Determine the [X, Y] coordinate at the center of the cell enclosing the given text.  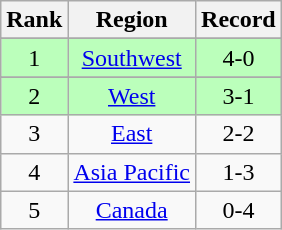
2-2 [239, 134]
0-4 [239, 210]
1-3 [239, 172]
Record [239, 20]
West [132, 96]
3 [34, 134]
Canada [132, 210]
Southwest [132, 58]
Region [132, 20]
East [132, 134]
5 [34, 210]
Asia Pacific [132, 172]
3-1 [239, 96]
4 [34, 172]
2 [34, 96]
Rank [34, 20]
4-0 [239, 58]
1 [34, 58]
